Locate the cell with the specified text and output its (x, y) center coordinate. 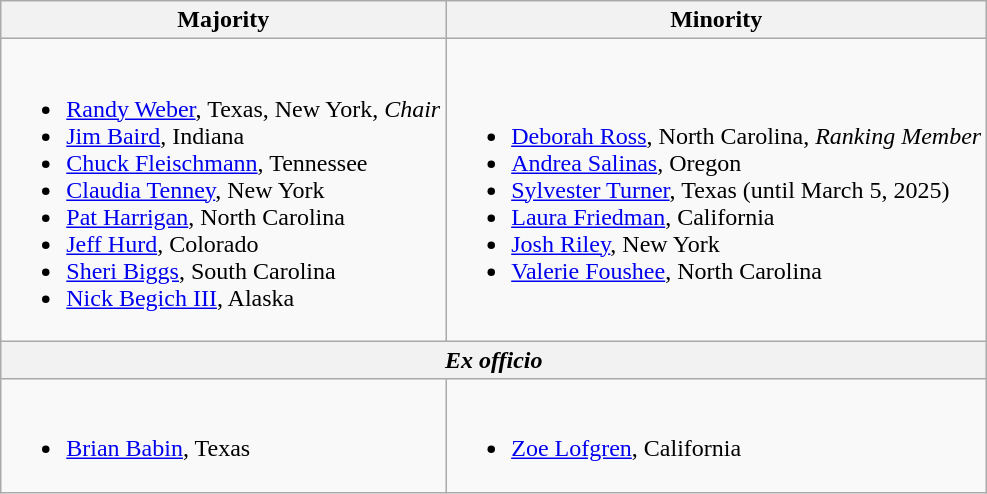
Majority (224, 20)
Brian Babin, Texas (224, 436)
Minority (716, 20)
Zoe Lofgren, California (716, 436)
Ex officio (494, 360)
